For the text-containing cell, return its midpoint in [X, Y] coordinate format. 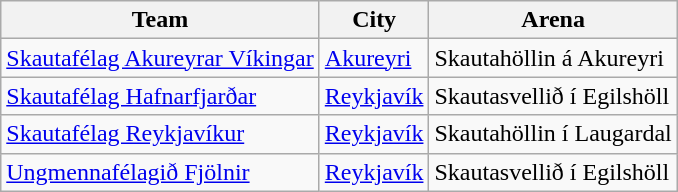
Ungmennafélagið Fjölnir [160, 172]
Skautahöllin á Akureyri [553, 58]
Akureyri [374, 58]
Team [160, 20]
Skautafélag Reykjavíkur [160, 134]
City [374, 20]
Skautafélag Hafnarfjarðar [160, 96]
Skautafélag Akureyrar Víkingar [160, 58]
Arena [553, 20]
Skautahöllin í Laugardal [553, 134]
